Search for the cell housing the specified text and yield its (x, y) center coordinate. 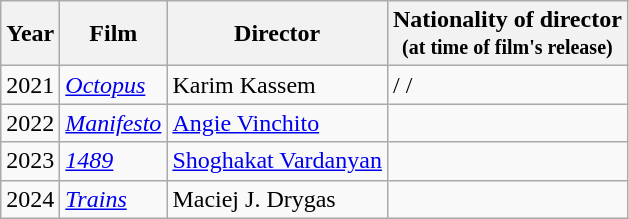
Octopus (114, 85)
Maciej J. Drygas (278, 199)
2024 (30, 199)
Trains (114, 199)
1489 (114, 161)
Year (30, 34)
Karim Kassem (278, 85)
/ / (507, 85)
Angie Vinchito (278, 123)
2022 (30, 123)
Manifesto (114, 123)
2021 (30, 85)
Director (278, 34)
2023 (30, 161)
Shoghakat Vardanyan (278, 161)
Nationality of director(at time of film's release) (507, 34)
Film (114, 34)
